Capture the cell that displays the provided text and extract its (X, Y) central coordinate. 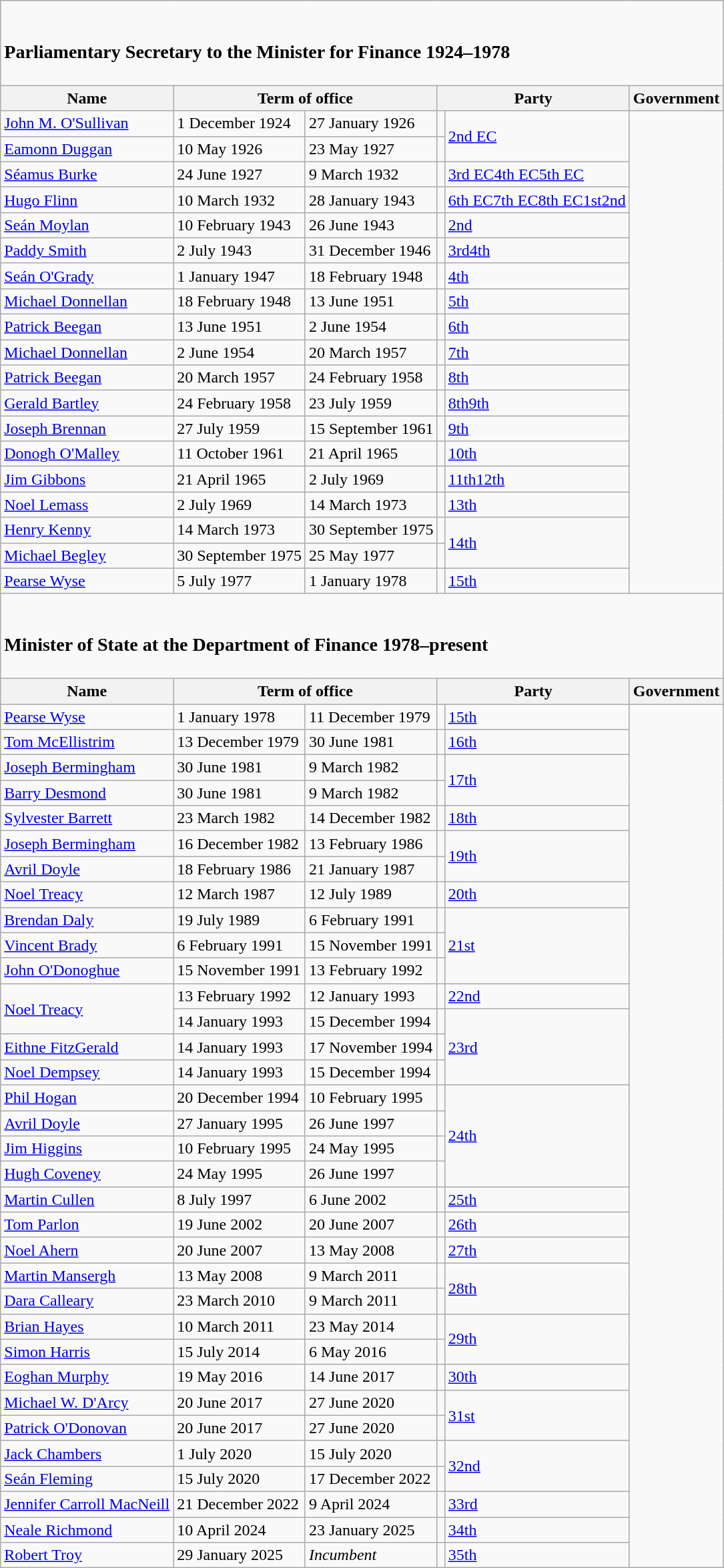
12 July 1989 (371, 894)
31 December 1946 (371, 250)
32nd (536, 1466)
7th (536, 352)
Michael Begley (87, 555)
8th (536, 378)
28 January 1943 (371, 200)
Hugo Flinn (87, 200)
27 July 1959 (240, 429)
Hugh Coveney (87, 1174)
Jack Chambers (87, 1453)
27 January 1926 (371, 123)
Brian Hayes (87, 1326)
21 December 2022 (240, 1504)
21st (536, 945)
15 July 2014 (240, 1352)
Robert Troy (87, 1555)
20th (536, 894)
2 July 1943 (240, 250)
25th (536, 1200)
Sylvester Barrett (87, 818)
24 June 1927 (240, 174)
8th9th (536, 403)
Incumbent (371, 1555)
31st (536, 1415)
19th (536, 856)
4th (536, 276)
Noel Dempsey (87, 1072)
8 July 1997 (240, 1200)
14 December 1982 (371, 818)
1 January 1947 (240, 276)
14th (536, 543)
Minister of State at the Department of Finance 1978–present (362, 635)
9th (536, 429)
Joseph Brennan (87, 429)
2nd EC (536, 136)
John M. O'Sullivan (87, 123)
19 June 2002 (240, 1225)
Seán O'Grady (87, 276)
20 December 1994 (240, 1097)
18 February 1986 (240, 869)
29th (536, 1339)
5th (536, 301)
23 May 2014 (371, 1326)
Martin Cullen (87, 1200)
Tom McEllistrim (87, 742)
13th (536, 505)
Jim Higgins (87, 1149)
Barry Desmond (87, 793)
Patrick O'Donovan (87, 1428)
26th (536, 1225)
10th (536, 454)
27 January 1995 (240, 1123)
29 January 2025 (240, 1555)
Michael W. D'Arcy (87, 1402)
13 December 1979 (240, 742)
11 October 1961 (240, 454)
John O'Donoghue (87, 971)
10 February 1943 (240, 225)
Donogh O'Malley (87, 454)
15 September 1961 (371, 429)
6 May 2016 (371, 1352)
11th12th (536, 479)
Neale Richmond (87, 1529)
Jennifer Carroll MacNeill (87, 1504)
23 March 2010 (240, 1301)
Noel Lemass (87, 505)
Eamonn Duggan (87, 149)
19 July 1989 (240, 920)
5 July 1977 (240, 581)
1 July 2020 (240, 1453)
23 March 1982 (240, 818)
Tom Parlon (87, 1225)
Paddy Smith (87, 250)
9 March 1932 (371, 174)
Vincent Brady (87, 945)
Martin Mansergh (87, 1276)
Seán Fleming (87, 1479)
11 December 1979 (371, 716)
17 December 2022 (371, 1479)
18th (536, 818)
16 December 1982 (240, 844)
17 November 1994 (371, 1047)
Eithne FitzGerald (87, 1047)
23rd (536, 1047)
27th (536, 1250)
10 March 1932 (240, 200)
Dara Calleary (87, 1301)
3rd EC4th EC5th EC (536, 174)
19 May 2016 (240, 1377)
16th (536, 742)
34th (536, 1529)
25 May 1977 (371, 555)
12 March 1987 (240, 894)
12 January 1993 (371, 996)
10 March 2011 (240, 1326)
33rd (536, 1504)
9 April 2024 (371, 1504)
24th (536, 1135)
35th (536, 1555)
21 January 1987 (371, 869)
Phil Hogan (87, 1097)
Brendan Daly (87, 920)
Noel Ahern (87, 1250)
Séamus Burke (87, 174)
23 January 2025 (371, 1529)
1 December 1924 (240, 123)
13 February 1986 (371, 844)
6th EC7th EC8th EC1st2nd (536, 200)
28th (536, 1288)
Jim Gibbons (87, 479)
6 June 2002 (371, 1200)
6th (536, 327)
Parliamentary Secretary to the Minister for Finance 1924–1978 (362, 43)
10 May 1926 (240, 149)
Seán Moylan (87, 225)
23 May 1927 (371, 149)
10 April 2024 (240, 1529)
14 June 2017 (371, 1377)
3rd4th (536, 250)
Henry Kenny (87, 530)
30th (536, 1377)
26 June 1943 (371, 225)
Gerald Bartley (87, 403)
17th (536, 780)
2nd (536, 225)
23 July 1959 (371, 403)
Simon Harris (87, 1352)
Eoghan Murphy (87, 1377)
22nd (536, 996)
